Identify which cell holds the provided text, then report its (X, Y) central coordinate. 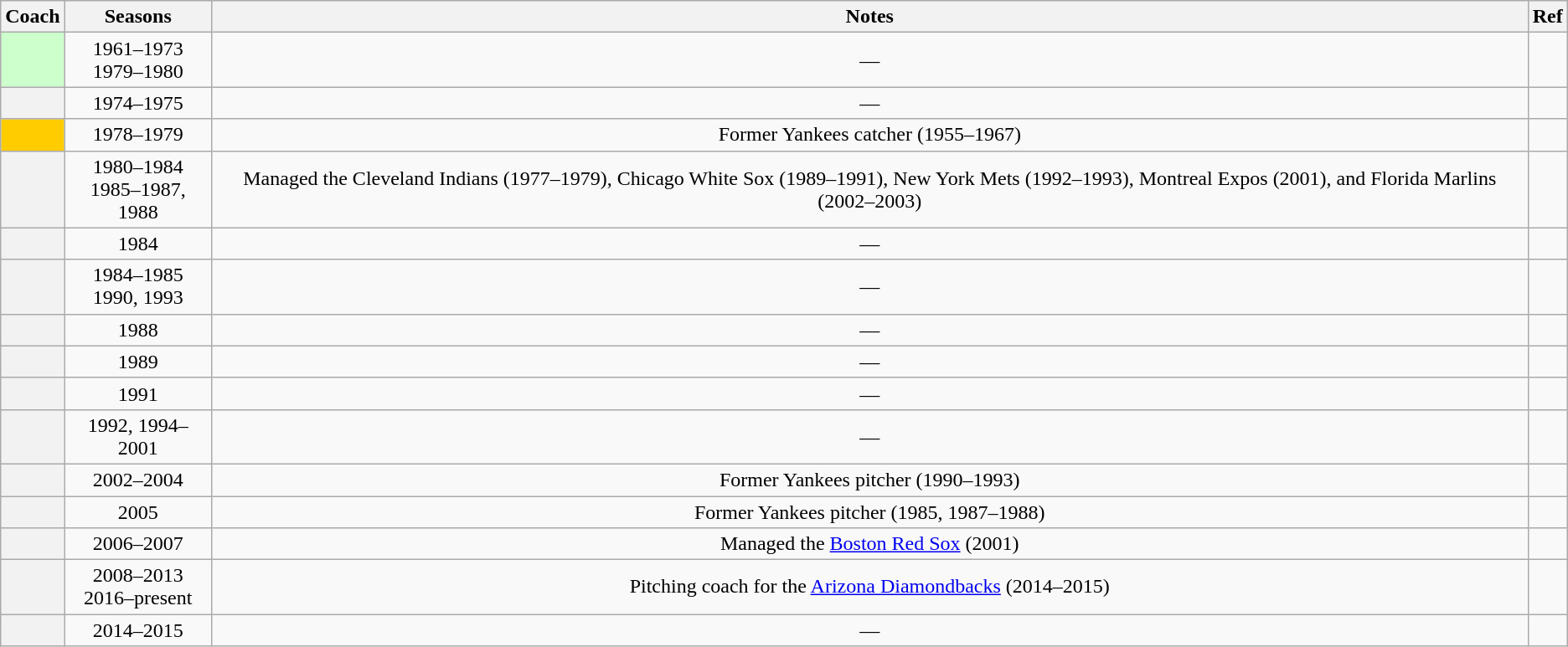
2008–20132016–present (137, 588)
Managed the Boston Red Sox (2001) (869, 544)
Former Yankees pitcher (1985, 1987–1988) (869, 511)
Former Yankees catcher (1955–1967) (869, 135)
1988 (137, 330)
2006–2007 (137, 544)
1991 (137, 393)
2014–2015 (137, 630)
1992, 1994–2001 (137, 437)
1989 (137, 362)
1978–1979 (137, 135)
Seasons (137, 17)
1984–19851990, 1993 (137, 286)
Ref (1548, 17)
1984 (137, 244)
2005 (137, 511)
Notes (869, 17)
1961–19731979–1980 (137, 60)
Pitching coach for the Arizona Diamondbacks (2014–2015) (869, 588)
Coach (33, 17)
Former Yankees pitcher (1990–1993) (869, 480)
2002–2004 (137, 480)
1980–19841985–1987, 1988 (137, 189)
1974–1975 (137, 103)
